Detect which cell encompasses the target text, then output its (x, y) center coordinate. 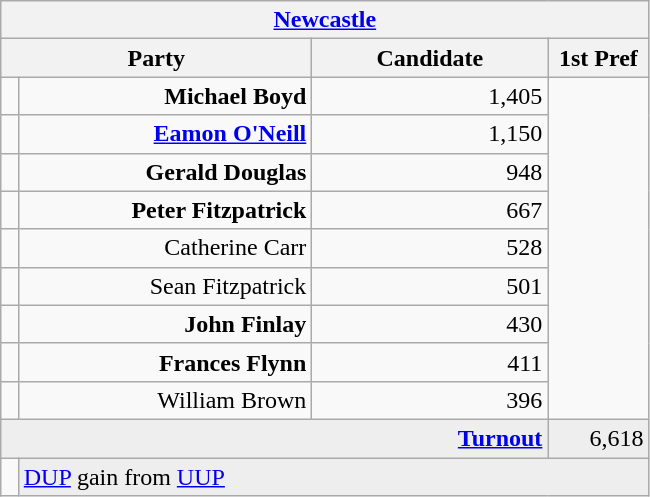
John Finlay (165, 324)
Catherine Carr (165, 248)
Newcastle (325, 20)
William Brown (165, 400)
396 (430, 400)
Michael Boyd (165, 96)
1st Pref (598, 58)
Frances Flynn (165, 362)
Peter Fitzpatrick (165, 210)
501 (430, 286)
430 (430, 324)
Gerald Douglas (165, 172)
Sean Fitzpatrick (165, 286)
667 (430, 210)
948 (430, 172)
Party (156, 58)
1,150 (430, 134)
411 (430, 362)
Eamon O'Neill (165, 134)
Candidate (430, 58)
Turnout (274, 438)
528 (430, 248)
1,405 (430, 96)
6,618 (598, 438)
DUP gain from UUP (334, 477)
